Return [X, Y] of the center of cell containing provided text 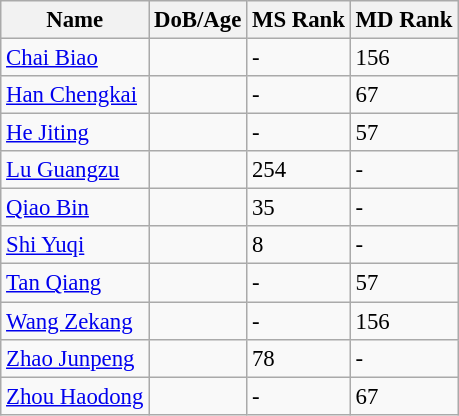
78 [299, 358]
MS Rank [299, 20]
Qiao Bin [75, 208]
Shi Yuqi [75, 245]
Zhou Haodong [75, 396]
35 [299, 208]
Han Chengkai [75, 95]
DoB/Age [198, 20]
8 [299, 245]
Zhao Junpeng [75, 358]
Tan Qiang [75, 283]
254 [299, 170]
Wang Zekang [75, 321]
Chai Biao [75, 58]
Lu Guangzu [75, 170]
He Jiting [75, 133]
MD Rank [404, 20]
Name [75, 20]
